Provide the (X, Y) coordinate of the cell's center where the given text is located.  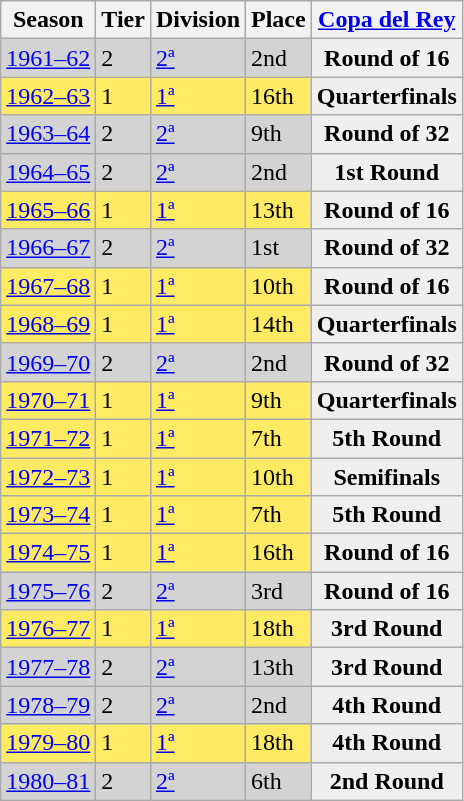
Place (279, 20)
1978–79 (48, 705)
1967–68 (48, 286)
1976–77 (48, 629)
1971–72 (48, 438)
1962–63 (48, 96)
1975–76 (48, 591)
Season (48, 20)
1980–81 (48, 781)
1972–73 (48, 477)
1st Round (386, 172)
1964–65 (48, 172)
1973–74 (48, 515)
3rd (279, 591)
1974–75 (48, 553)
Tier (124, 20)
1968–69 (48, 324)
1977–78 (48, 667)
1963–64 (48, 134)
2nd Round (386, 781)
Division (198, 20)
1966–67 (48, 248)
1965–66 (48, 210)
6th (279, 781)
1970–71 (48, 400)
1st (279, 248)
1969–70 (48, 362)
1979–80 (48, 743)
14th (279, 324)
1961–62 (48, 58)
Copa del Rey (386, 20)
Semifinals (386, 477)
